Provide the [x, y] coordinate of the cell's center where the given text is located.  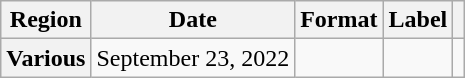
Region [46, 20]
Format [339, 20]
Label [418, 20]
September 23, 2022 [193, 58]
Various [46, 58]
Date [193, 20]
